Search for the cell housing the specified text and yield its (x, y) center coordinate. 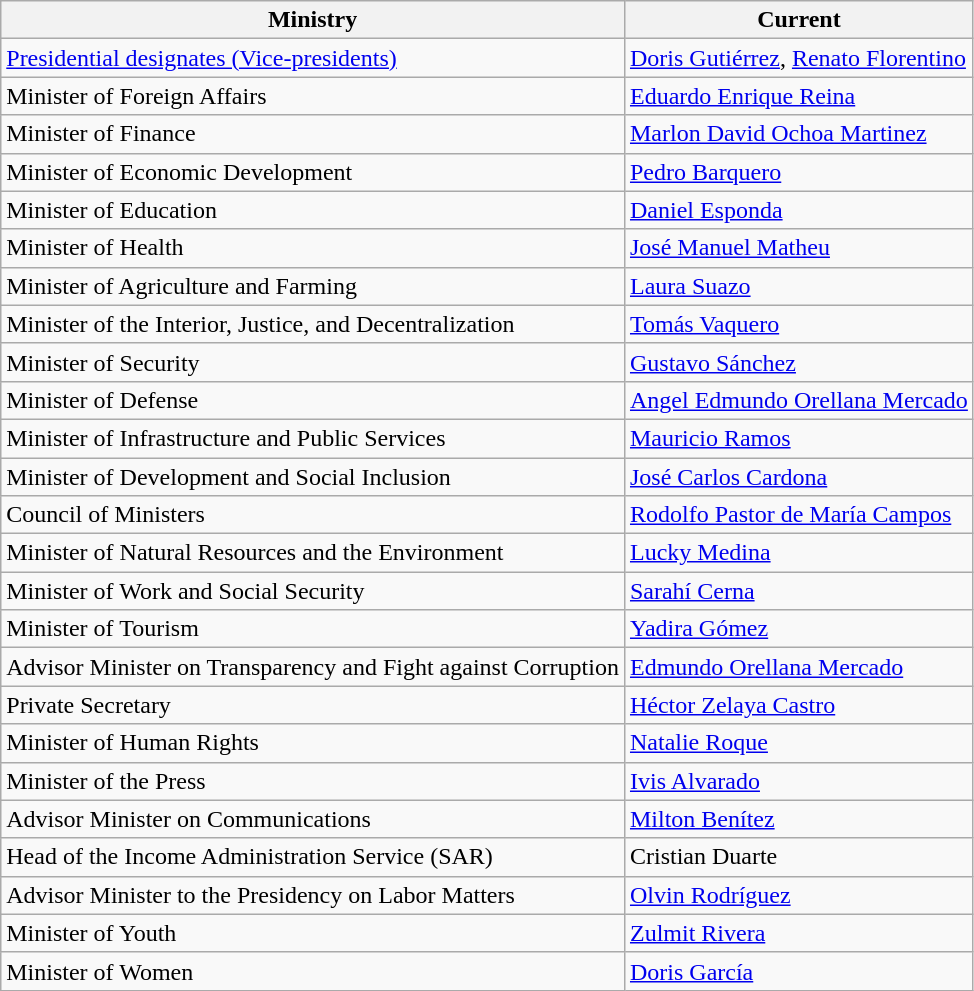
Gustavo Sánchez (798, 362)
Minister of Economic Development (313, 172)
Minister of Finance (313, 134)
Edmundo Orellana Mercado (798, 667)
Head of the Income Administration Service (SAR) (313, 857)
Minister of the Press (313, 781)
Mauricio Ramos (798, 438)
Laura Suazo (798, 286)
Doris García (798, 971)
Minister of Security (313, 362)
Héctor Zelaya Castro (798, 705)
Minister of Tourism (313, 629)
Advisor Minister on Communications (313, 819)
Minister of Health (313, 248)
Minister of Youth (313, 933)
Minister of the Interior, Justice, and Decentralization (313, 324)
Minister of Work and Social Security (313, 591)
Daniel Esponda (798, 210)
Rodolfo Pastor de María Campos (798, 515)
Ivis Alvarado (798, 781)
Minister of Natural Resources and the Environment (313, 553)
Council of Ministers (313, 515)
Cristian Duarte (798, 857)
Pedro Barquero (798, 172)
José Manuel Matheu (798, 248)
Advisor Minister to the Presidency on Labor Matters (313, 895)
Tomás Vaquero (798, 324)
Advisor Minister on Transparency and Fight against Corruption (313, 667)
Minister of Women (313, 971)
Natalie Roque (798, 743)
Minister of Infrastructure and Public Services (313, 438)
Current (798, 20)
Minister of Education (313, 210)
Eduardo Enrique Reina (798, 96)
Yadira Gómez (798, 629)
Olvin Rodríguez (798, 895)
Marlon David Ochoa Martinez (798, 134)
Minister of Human Rights (313, 743)
Minister of Agriculture and Farming (313, 286)
José Carlos Cardona (798, 477)
Lucky Medina (798, 553)
Presidential designates (Vice-presidents) (313, 58)
Minister of Development and Social Inclusion (313, 477)
Zulmit Rivera (798, 933)
Sarahí Cerna (798, 591)
Minister of Defense (313, 400)
Minister of Foreign Affairs (313, 96)
Angel Edmundo Orellana Mercado (798, 400)
Private Secretary (313, 705)
Milton Benítez (798, 819)
Ministry (313, 20)
Doris Gutiérrez, Renato Florentino (798, 58)
